Search for the cell housing the specified text and yield its (x, y) center coordinate. 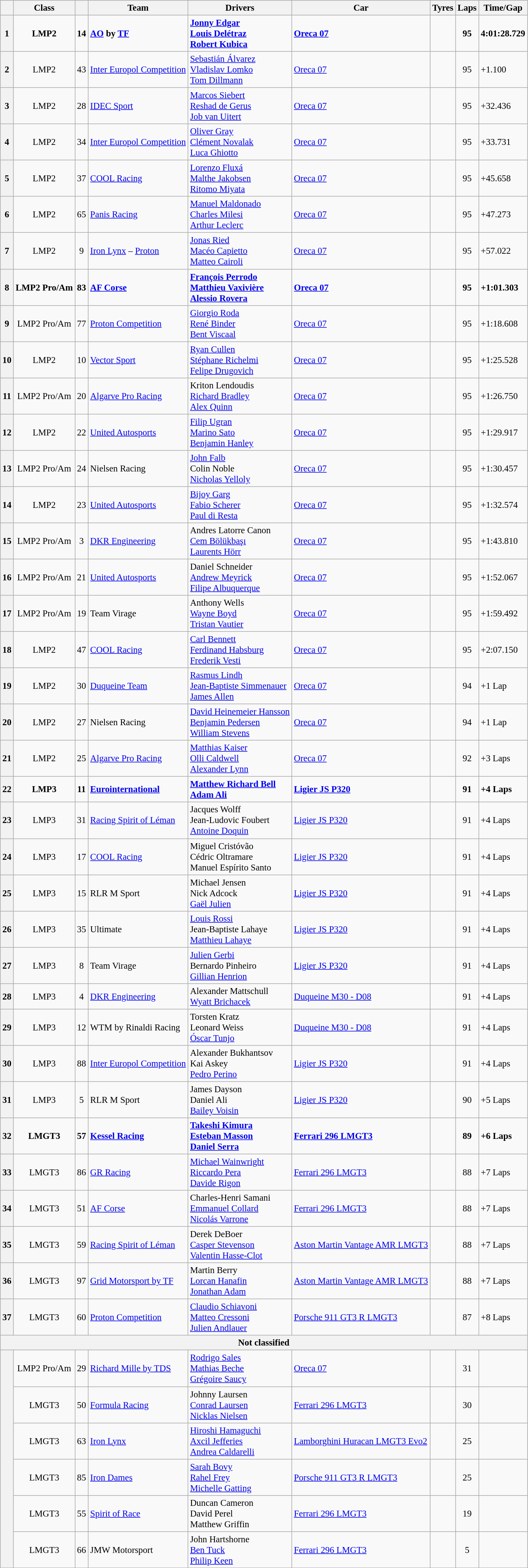
13 (7, 469)
Miguel Cristóvão Cédric Oltramare Manuel Espírito Santo (240, 857)
Iron Lynx – Proton (138, 251)
Hiroshi Hamaguchi Axcil Jefferies Andrea Caldarelli (240, 1441)
+1:25.528 (503, 360)
77 (82, 323)
Carl Bennett Ferdinand Habsburg Frederik Vesti (240, 650)
+1:29.917 (503, 432)
+1.100 (503, 70)
Ryan Cullen Stéphane Richelmi Felipe Drugovich (240, 360)
Richard Mille by TDS (138, 1368)
50 (82, 1405)
Duqueine Team (138, 686)
Bijoy Garg Fabio Scherer Paul di Resta (240, 505)
Sebastián Álvarez Vladislav Lomko Tom Dillmann (240, 70)
+1:52.067 (503, 577)
Kriton Lendoudis Richard Bradley Alex Quinn (240, 396)
Giorgio Roda René Binder Bent Viscaal (240, 323)
60 (82, 1317)
Claudio Schiavoni Matteo Cressoni Julien Andlauer (240, 1317)
+6 Laps (503, 1136)
Jonny Edgar Louis Delétraz Robert Kubica (240, 34)
Sarah Bovy Rahel Frey Michelle Gatting (240, 1477)
Daniel Schneider Andrew Meyrick Filipe Albuquerque (240, 577)
+8 Laps (503, 1317)
Ultimate (138, 929)
33 (7, 1173)
+3 Laps (503, 758)
Torsten Kratz Leonard Weiss Óscar Tunjo (240, 1027)
1 (7, 34)
6 (7, 215)
Matthew Richard Bell Adam Ali (240, 789)
Rasmus Lindh Jean-Baptiste Simmenauer James Allen (240, 686)
63 (82, 1441)
89 (467, 1136)
Iron Lynx (138, 1441)
2 (7, 70)
Formula Racing (138, 1405)
83 (82, 287)
Team (138, 8)
Derek DeBoer Casper Stevenson Valentin Hasse-Clot (240, 1245)
Eurointernational (138, 789)
57 (82, 1136)
Alexander Bukhantsov Kai Askey Pedro Perino (240, 1064)
+33.731 (503, 142)
Louis Rossi Jean-Baptiste Lahaye Matthieu Lahaye (240, 929)
+1:26.750 (503, 396)
+2:07.150 (503, 650)
Grid Motorsport by TF (138, 1281)
Marcos Siebert Reshad de Gerus Job van Uitert (240, 106)
Andres Latorre Canon Cem Bölükbaşı Laurents Hörr (240, 541)
Rodrigo Sales Mathias Beche Grégoire Saucy (240, 1368)
+1:59.492 (503, 614)
Michael Wainwright Riccardo Pera Davide Rigon (240, 1173)
Panis Racing (138, 215)
90 (467, 1100)
JMW Motorsport (138, 1550)
59 (82, 1245)
WTM by Rinaldi Racing (138, 1027)
Manuel Maldonado Charles Milesi Arthur Leclerc (240, 215)
Charles-Henri Samani Emmanuel Collard Nicolás Varrone (240, 1209)
18 (7, 650)
Matthias Kaiser Olli Caldwell Alexander Lynn (240, 758)
AO by TF (138, 34)
Lamborghini Huracan LMGT3 Evo2 (361, 1441)
26 (7, 929)
Drivers (240, 8)
John Falb Colin Noble Nicholas Yelloly (240, 469)
Martin Berry Lorcan Hanafin Jonathan Adam (240, 1281)
+57.022 (503, 251)
85 (82, 1477)
65 (82, 215)
Jacques Wolff Jean-Ludovic Foubert Antoine Doquin (240, 821)
Kessel Racing (138, 1136)
47 (82, 650)
Julien Gerbi Bernardo Pinheiro Gillian Henrion (240, 966)
John Hartshorne Ben Tuck Philip Keen (240, 1550)
66 (82, 1550)
Car (361, 8)
Not classified (264, 1343)
GR Racing (138, 1173)
Johnny Laursen Conrad Laursen Nicklas Nielsen (240, 1405)
Laps (467, 8)
Anthony Wells Wayne Boyd Tristan Vautier (240, 614)
+1:18.608 (503, 323)
Spirit of Race (138, 1513)
Takeshi Kimura Esteban Masson Daniel Serra (240, 1136)
92 (467, 758)
86 (82, 1173)
87 (467, 1317)
Michael Jensen Nick Adcock Gaël Julien (240, 893)
Time/Gap (503, 8)
7 (7, 251)
Iron Dames (138, 1477)
43 (82, 70)
François Perrodo Matthieu Vaxivière Alessio Rovera (240, 287)
+47.273 (503, 215)
97 (82, 1281)
+5 Laps (503, 1100)
Duncan Cameron David Perel Matthew Griffin (240, 1513)
Lorenzo Fluxá Malthe Jakobsen Ritomo Miyata (240, 179)
32 (7, 1136)
+1:32.574 (503, 505)
IDEC Sport (138, 106)
+1:30.457 (503, 469)
James Dayson Daniel Ali Bailey Voisin (240, 1100)
51 (82, 1209)
+32.436 (503, 106)
+1:01.303 (503, 287)
Class (44, 8)
16 (7, 577)
Jonas Ried Macéo Capietto Matteo Cairoli (240, 251)
Alexander Mattschull Wyatt Brichacek (240, 997)
+45.658 (503, 179)
Oliver Gray Clément Novalak Luca Ghiotto (240, 142)
Filip Ugran Marino Sato Benjamin Hanley (240, 432)
36 (7, 1281)
55 (82, 1513)
Tyres (443, 8)
+1:43.810 (503, 541)
Vector Sport (138, 360)
4:01:28.729 (503, 34)
David Heinemeier Hansson Benjamin Pedersen William Stevens (240, 722)
